Scan for the cell matching the given text and deliver its (X, Y) coordinate at center. 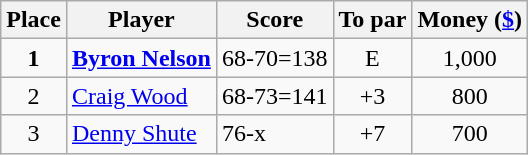
800 (470, 96)
68-70=138 (274, 58)
700 (470, 134)
3 (34, 134)
2 (34, 96)
To par (372, 20)
1 (34, 58)
68-73=141 (274, 96)
Player (141, 20)
76-x (274, 134)
+7 (372, 134)
Score (274, 20)
+3 (372, 96)
Money ($) (470, 20)
Byron Nelson (141, 58)
Place (34, 20)
E (372, 58)
Craig Wood (141, 96)
Denny Shute (141, 134)
1,000 (470, 58)
